From the cell containing the given text, extract its center point as [x, y] coordinate. 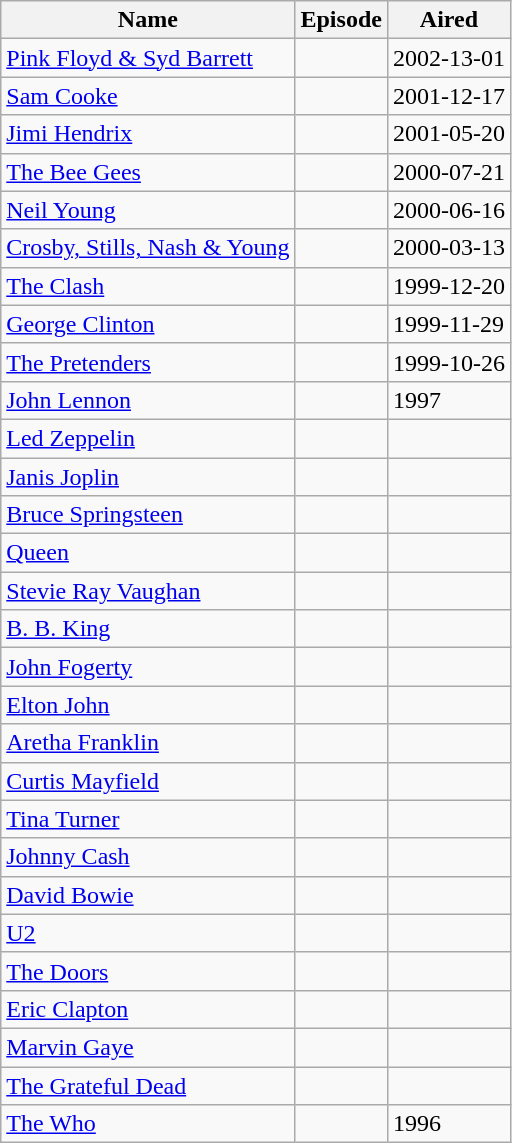
2002-13-01 [448, 58]
The Who [148, 1124]
Jimi Hendrix [148, 134]
2000-03-13 [448, 248]
Sam Cooke [148, 96]
Janis Joplin [148, 477]
The Pretenders [148, 362]
2001-12-17 [448, 96]
George Clinton [148, 324]
The Doors [148, 971]
Queen [148, 553]
2001-05-20 [448, 134]
Name [148, 20]
The Grateful Dead [148, 1085]
Aired [448, 20]
John Lennon [148, 400]
1999-12-20 [448, 286]
Pink Floyd & Syd Barrett [148, 58]
1999-10-26 [448, 362]
1997 [448, 400]
Marvin Gaye [148, 1047]
Elton John [148, 705]
Bruce Springsteen [148, 515]
Eric Clapton [148, 1009]
Stevie Ray Vaughan [148, 591]
2000-06-16 [448, 210]
Tina Turner [148, 819]
B. B. King [148, 629]
Aretha Franklin [148, 743]
Johnny Cash [148, 857]
2000-07-21 [448, 172]
1999-11-29 [448, 324]
Neil Young [148, 210]
Episode [341, 20]
John Fogerty [148, 667]
Curtis Mayfield [148, 781]
The Bee Gees [148, 172]
David Bowie [148, 895]
1996 [448, 1124]
Led Zeppelin [148, 438]
U2 [148, 933]
The Clash [148, 286]
Crosby, Stills, Nash & Young [148, 248]
